Return (x, y) of the center of cell containing provided text 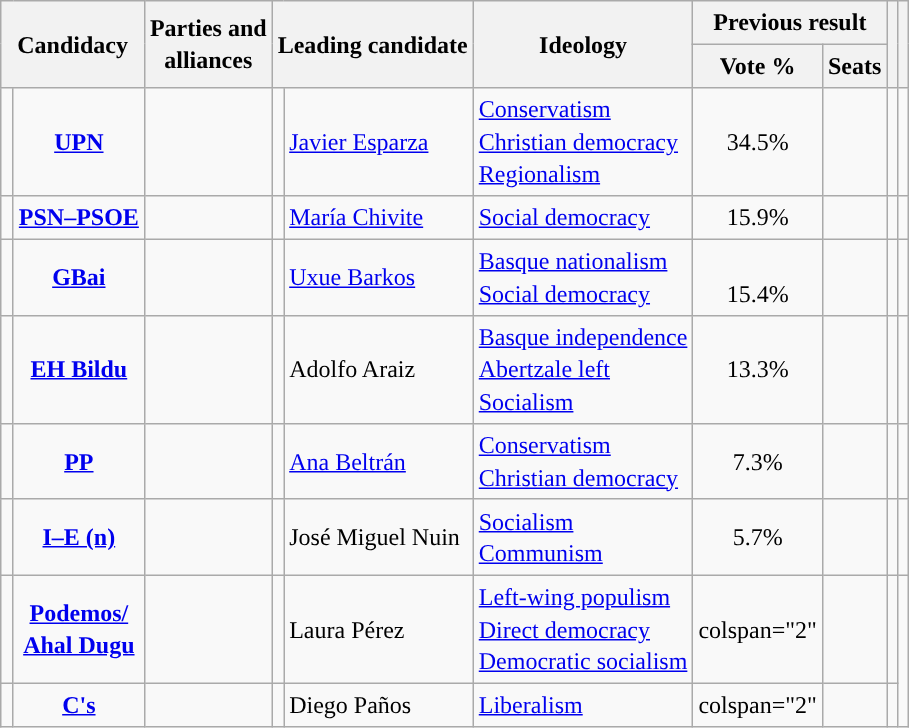
13.3% (758, 369)
Previous result (790, 22)
Adolfo Araiz (379, 369)
José Miguel Nuin (379, 537)
Social democracy (583, 218)
Javier Esparza (379, 142)
15.4% (758, 277)
María Chivite (379, 218)
Basque nationalismSocial democracy (583, 277)
SocialismCommunism (583, 537)
I–E (n) (78, 537)
Seats (854, 66)
ConservatismChristian democracyRegionalism (583, 142)
Ana Beltrán (379, 461)
15.9% (758, 218)
UPN (78, 142)
34.5% (758, 142)
Vote % (758, 66)
Diego Paños (379, 704)
Uxue Barkos (379, 277)
PSN–PSOE (78, 218)
Basque independenceAbertzale leftSocialism (583, 369)
Ideology (583, 44)
ConservatismChristian democracy (583, 461)
PP (78, 461)
Candidacy (73, 44)
7.3% (758, 461)
Laura Pérez (379, 629)
Podemos/Ahal Dugu (78, 629)
Liberalism (583, 704)
5.7% (758, 537)
Left-wing populismDirect democracyDemocratic socialism (583, 629)
Leading candidate (372, 44)
GBai (78, 277)
Parties andalliances (208, 44)
C's (78, 704)
EH Bildu (78, 369)
